Pinpoint the cell where the given text exists, returning its [x, y] midpoint coordinate. 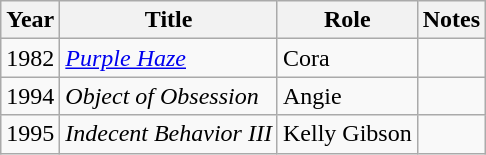
1982 [30, 58]
Purple Haze [169, 58]
Cora [347, 58]
Object of Obsession [169, 96]
Year [30, 20]
Angie [347, 96]
Notes [451, 20]
1994 [30, 96]
Title [169, 20]
Role [347, 20]
Indecent Behavior III [169, 134]
1995 [30, 134]
Kelly Gibson [347, 134]
